Return the [x, y] coordinate for the center point of the cell that contains the specified text.  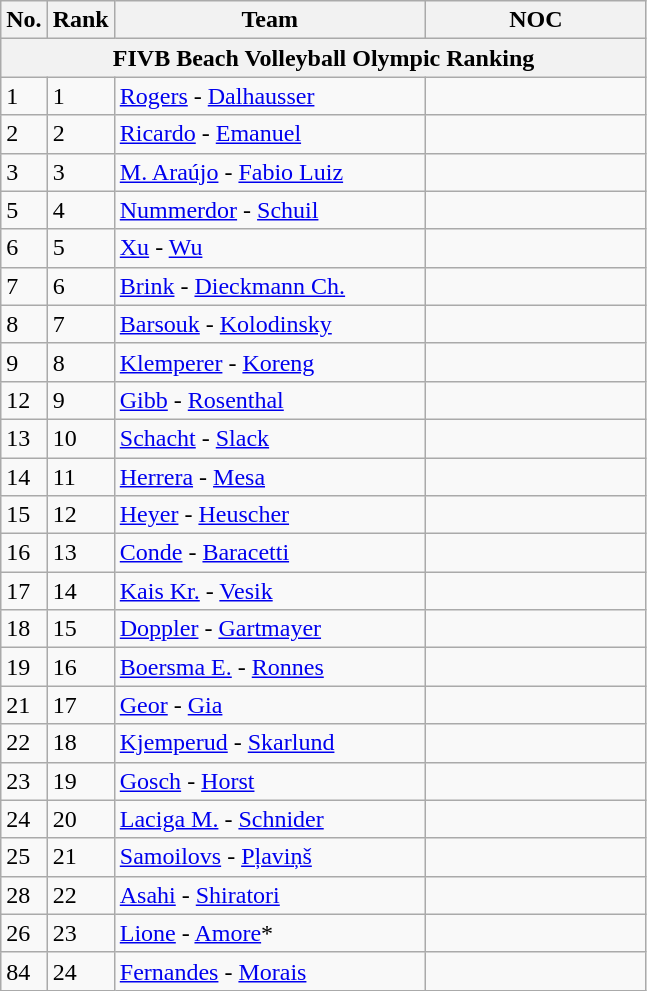
10 [80, 438]
Team [270, 20]
Klemperer - Koreng [270, 362]
Kjemperud - Skarlund [270, 743]
Rogers - Dalhausser [270, 96]
Nummerdor - Schuil [270, 210]
84 [24, 971]
Samoilovs - Pļaviņš [270, 857]
Brink - Dieckmann Ch. [270, 286]
4 [80, 210]
Asahi - Shiratori [270, 895]
Lione - Amore* [270, 933]
Gibb - Rosenthal [270, 400]
26 [24, 933]
NOC [536, 20]
Doppler - Gartmayer [270, 629]
Xu - Wu [270, 248]
25 [24, 857]
Fernandes - Morais [270, 971]
Kais Kr. - Vesik [270, 591]
Schacht - Slack [270, 438]
FIVB Beach Volleyball Olympic Ranking [324, 58]
Geor - Gia [270, 705]
Conde - Baracetti [270, 553]
20 [80, 819]
Boersma E. - Ronnes [270, 667]
Barsouk - Kolodinsky [270, 324]
Laciga M. - Schnider [270, 819]
Heyer - Heuscher [270, 515]
Herrera - Mesa [270, 477]
Rank [80, 20]
Ricardo - Emanuel [270, 134]
No. [24, 20]
28 [24, 895]
11 [80, 477]
M. Araújo - Fabio Luiz [270, 172]
Gosch - Horst [270, 781]
